Extract the [x, y] coordinate from the center of the cell holding the provided text.  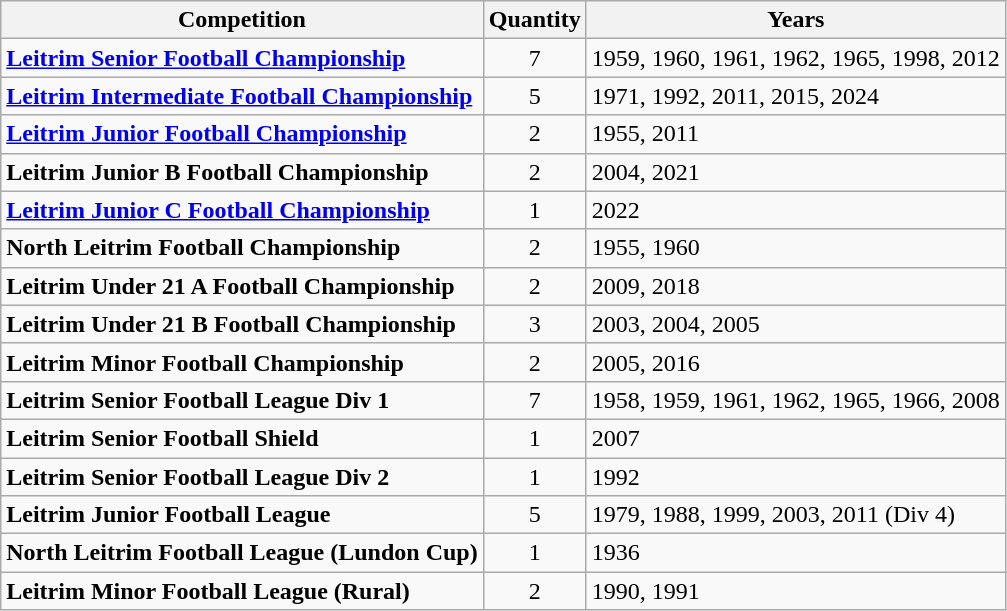
Leitrim Junior Football League [242, 515]
North Leitrim Football Championship [242, 248]
North Leitrim Football League (Lundon Cup) [242, 553]
1971, 1992, 2011, 2015, 2024 [796, 96]
1958, 1959, 1961, 1962, 1965, 1966, 2008 [796, 400]
Leitrim Under 21 B Football Championship [242, 324]
2009, 2018 [796, 286]
2007 [796, 438]
1979, 1988, 1999, 2003, 2011 (Div 4) [796, 515]
Leitrim Junior Football Championship [242, 134]
1959, 1960, 1961, 1962, 1965, 1998, 2012 [796, 58]
2003, 2004, 2005 [796, 324]
Leitrim Senior Football Championship [242, 58]
Leitrim Minor Football League (Rural) [242, 591]
1992 [796, 477]
Leitrim Senior Football League Div 1 [242, 400]
Leitrim Under 21 A Football Championship [242, 286]
1936 [796, 553]
Competition [242, 20]
1955, 1960 [796, 248]
1955, 2011 [796, 134]
Leitrim Intermediate Football Championship [242, 96]
Quantity [534, 20]
Leitrim Minor Football Championship [242, 362]
Leitrim Senior Football League Div 2 [242, 477]
2022 [796, 210]
Leitrim Junior B Football Championship [242, 172]
Leitrim Senior Football Shield [242, 438]
Years [796, 20]
3 [534, 324]
1990, 1991 [796, 591]
2005, 2016 [796, 362]
Leitrim Junior C Football Championship [242, 210]
2004, 2021 [796, 172]
